For the text-containing cell, return its midpoint in [X, Y] coordinate format. 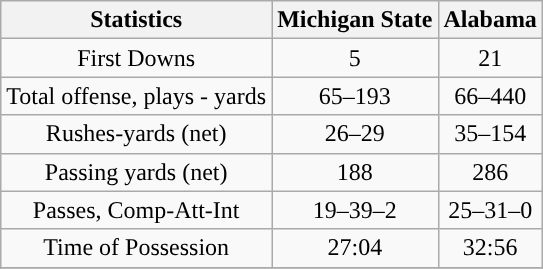
25–31–0 [490, 210]
66–440 [490, 96]
26–29 [355, 134]
Passes, Comp-Att-Int [136, 210]
32:56 [490, 248]
Time of Possession [136, 248]
21 [490, 58]
Alabama [490, 20]
286 [490, 172]
Statistics [136, 20]
35–154 [490, 134]
Total offense, plays - yards [136, 96]
188 [355, 172]
Passing yards (net) [136, 172]
65–193 [355, 96]
19–39–2 [355, 210]
27:04 [355, 248]
First Downs [136, 58]
Michigan State [355, 20]
Rushes-yards (net) [136, 134]
5 [355, 58]
